Determine the (X, Y) coordinate at the center of the cell enclosing the given text.  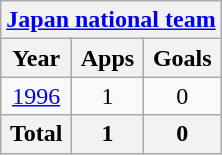
Apps (108, 58)
Japan national team (111, 20)
Year (36, 58)
Goals (182, 58)
Total (36, 134)
1996 (36, 96)
